Return (x, y) of the center of cell containing provided text 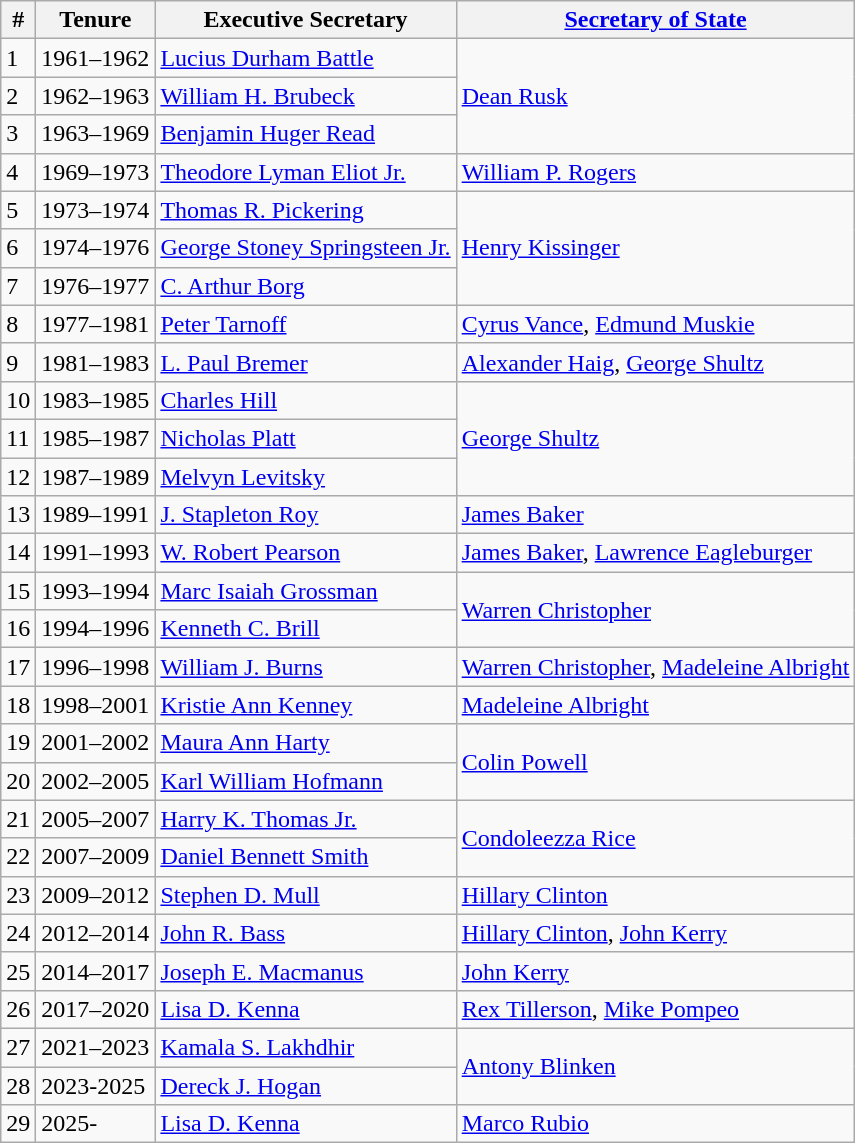
1994–1996 (96, 629)
George Stoney Springsteen Jr. (306, 248)
J. Stapleton Roy (306, 515)
2023-2025 (96, 1085)
21 (18, 819)
14 (18, 553)
2005–2007 (96, 819)
1962–1963 (96, 96)
Maura Ann Harty (306, 743)
Colin Powell (656, 762)
2 (18, 96)
1973–1974 (96, 210)
Rex Tillerson, Mike Pompeo (656, 1009)
2017–2020 (96, 1009)
2012–2014 (96, 933)
2025- (96, 1124)
Karl William Hofmann (306, 781)
Kristie Ann Kenney (306, 705)
1963–1969 (96, 134)
17 (18, 667)
8 (18, 324)
29 (18, 1124)
1981–1983 (96, 362)
1969–1973 (96, 172)
12 (18, 477)
28 (18, 1085)
1998–2001 (96, 705)
20 (18, 781)
1996–1998 (96, 667)
26 (18, 1009)
1989–1991 (96, 515)
3 (18, 134)
Thomas R. Pickering (306, 210)
2009–2012 (96, 895)
Madeleine Albright (656, 705)
William P. Rogers (656, 172)
11 (18, 438)
Alexander Haig, George Shultz (656, 362)
2001–2002 (96, 743)
1987–1989 (96, 477)
C. Arthur Borg (306, 286)
23 (18, 895)
1993–1994 (96, 591)
25 (18, 971)
Nicholas Platt (306, 438)
Stephen D. Mull (306, 895)
2007–2009 (96, 857)
5 (18, 210)
Warren Christopher (656, 610)
John R. Bass (306, 933)
James Baker, Lawrence Eagleburger (656, 553)
Charles Hill (306, 400)
Antony Blinken (656, 1066)
William H. Brubeck (306, 96)
Cyrus Vance, Edmund Muskie (656, 324)
2021–2023 (96, 1047)
1991–1993 (96, 553)
10 (18, 400)
1977–1981 (96, 324)
16 (18, 629)
Benjamin Huger Read (306, 134)
1 (18, 58)
22 (18, 857)
Dean Rusk (656, 96)
24 (18, 933)
1974–1976 (96, 248)
27 (18, 1047)
Executive Secretary (306, 20)
6 (18, 248)
1961–1962 (96, 58)
Warren Christopher, Madeleine Albright (656, 667)
James Baker (656, 515)
18 (18, 705)
William J. Burns (306, 667)
Kamala S. Lakhdhir (306, 1047)
15 (18, 591)
Secretary of State (656, 20)
L. Paul Bremer (306, 362)
Condoleezza Rice (656, 838)
Harry K. Thomas Jr. (306, 819)
Theodore Lyman Eliot Jr. (306, 172)
Lucius Durham Battle (306, 58)
Joseph E. Macmanus (306, 971)
Daniel Bennett Smith (306, 857)
W. Robert Pearson (306, 553)
Kenneth C. Brill (306, 629)
Henry Kissinger (656, 248)
1976–1977 (96, 286)
2014–2017 (96, 971)
Tenure (96, 20)
Peter Tarnoff (306, 324)
2002–2005 (96, 781)
John Kerry (656, 971)
Marco Rubio (656, 1124)
1985–1987 (96, 438)
9 (18, 362)
4 (18, 172)
1983–1985 (96, 400)
13 (18, 515)
Hillary Clinton, John Kerry (656, 933)
Melvyn Levitsky (306, 477)
7 (18, 286)
# (18, 20)
Hillary Clinton (656, 895)
George Shultz (656, 438)
Marc Isaiah Grossman (306, 591)
19 (18, 743)
Dereck J. Hogan (306, 1085)
